Find where the given text appears and provide that cell's center as [X, Y] coordinate. 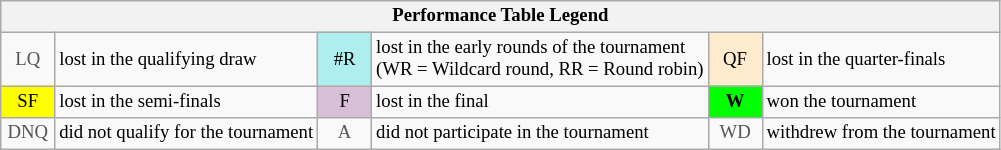
WD [735, 134]
lost in the semi-finals [186, 102]
withdrew from the tournament [881, 134]
SF [28, 102]
lost in the quarter-finals [881, 60]
did not participate in the tournament [540, 134]
F [345, 102]
#R [345, 60]
QF [735, 60]
lost in the final [540, 102]
LQ [28, 60]
won the tournament [881, 102]
lost in the qualifying draw [186, 60]
W [735, 102]
A [345, 134]
DNQ [28, 134]
lost in the early rounds of the tournament(WR = Wildcard round, RR = Round robin) [540, 60]
did not qualify for the tournament [186, 134]
Performance Table Legend [500, 16]
